Identify which cell holds the provided text, then report its (x, y) central coordinate. 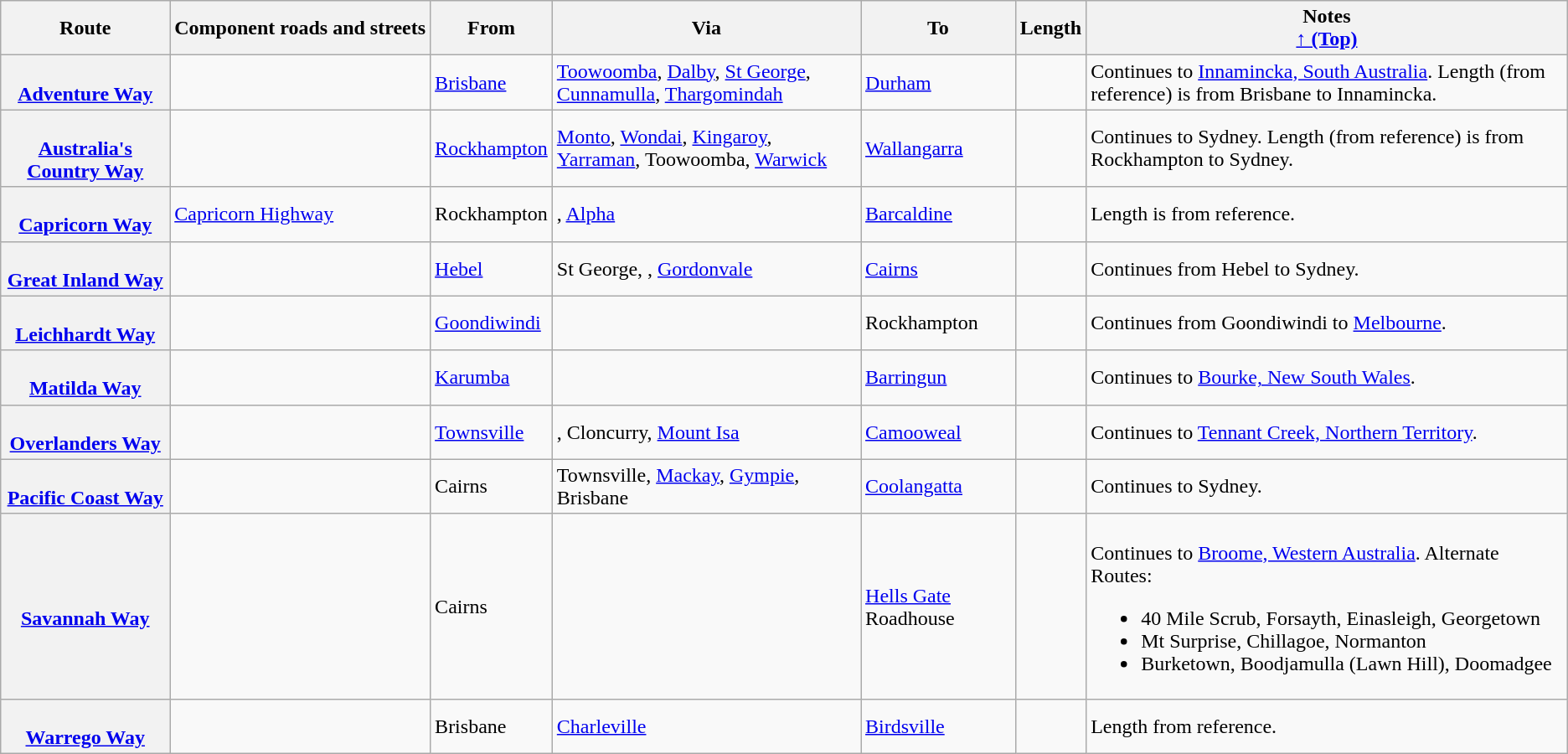
Durham (938, 82)
Length is from reference. (1327, 214)
Via (706, 28)
Capricorn Highway (300, 214)
Townsville, Mackay, Gympie, Brisbane (706, 486)
, Alpha (706, 214)
Hells Gate Roadhouse (938, 607)
Continues from Goondiwindi to Melbourne. (1327, 323)
Wallangarra (938, 148)
Warrego Way (85, 726)
Notes ↑ (Top) (1327, 28)
Barcaldine (938, 214)
Continues to Tennant Creek, Northern Territory. (1327, 432)
Overlanders Way (85, 432)
Adventure Way (85, 82)
Barringun (938, 377)
Length (1050, 28)
St George, , Gordonvale (706, 268)
Hebel (492, 268)
Coolangatta (938, 486)
Australia's Country Way (85, 148)
Continues from Hebel to Sydney. (1327, 268)
Continues to Sydney. Length (from reference) is from Rockhampton to Sydney. (1327, 148)
Charleville (706, 726)
, Cloncurry, Mount Isa (706, 432)
Karumba (492, 377)
Continues to Sydney. (1327, 486)
Birdsville (938, 726)
Toowoomba, Dalby, St George, Cunnamulla, Thargomindah (706, 82)
Goondiwindi (492, 323)
Leichhardt Way (85, 323)
Continues to Bourke, New South Wales. (1327, 377)
From (492, 28)
Length from reference. (1327, 726)
Savannah Way (85, 607)
Monto, Wondai, Kingaroy, Yarraman, Toowoomba, Warwick (706, 148)
To (938, 28)
Matilda Way (85, 377)
Component roads and streets (300, 28)
Route (85, 28)
Great Inland Way (85, 268)
Pacific Coast Way (85, 486)
Continues to Innamincka, South Australia. Length (from reference) is from Brisbane to Innamincka. (1327, 82)
Townsville (492, 432)
Capricorn Way (85, 214)
Camooweal (938, 432)
